For the text-containing cell, return its midpoint in [X, Y] coordinate format. 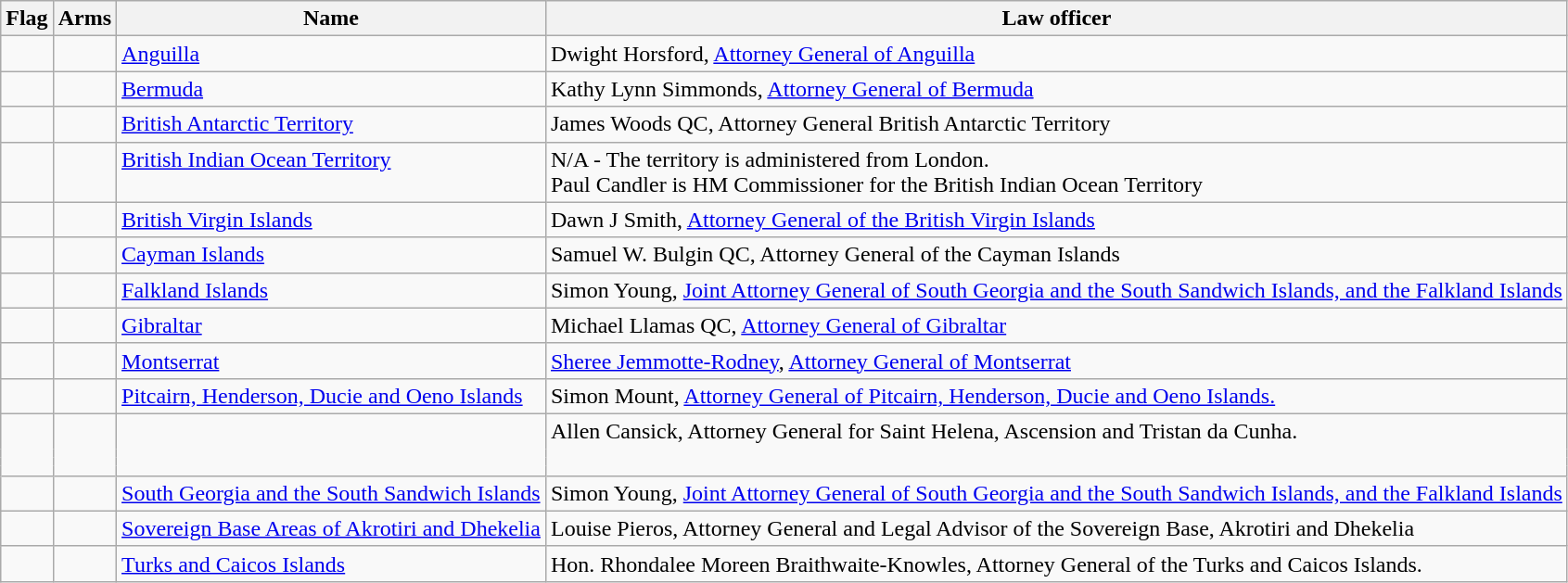
Falkland Islands [332, 290]
Kathy Lynn Simmonds, Attorney General of Bermuda [1056, 89]
James Woods QC, Attorney General British Antarctic Territory [1056, 124]
Law officer [1056, 19]
Cayman Islands [332, 255]
Samuel W. Bulgin QC, Attorney General of the Cayman Islands [1056, 255]
Dwight Horsford, Attorney General of Anguilla [1056, 54]
Sheree Jemmotte-Rodney, Attorney General of Montserrat [1056, 361]
Anguilla [332, 54]
Hon. Rhondalee Moreen Braithwaite-Knowles, Attorney General of the Turks and Caicos Islands. [1056, 564]
South Georgia and the South Sandwich Islands [332, 493]
British Virgin Islands [332, 220]
Turks and Caicos Islands [332, 564]
Simon Mount, Attorney General of Pitcairn, Henderson, Ducie and Oeno Islands. [1056, 396]
Allen Cansick, Attorney General for Saint Helena, Ascension and Tristan da Cunha. [1056, 430]
Louise Pieros, Attorney General and Legal Advisor of the Sovereign Base, Akrotiri and Dhekelia [1056, 528]
Dawn J Smith, Attorney General of the British Virgin Islands [1056, 220]
Gibraltar [332, 325]
Pitcairn, Henderson, Ducie and Oeno Islands [332, 396]
Flag [27, 19]
N/A - The territory is administered from London.Paul Candler is HM Commissioner for the British Indian Ocean Territory [1056, 172]
Michael Llamas QC, Attorney General of Gibraltar [1056, 325]
British Antarctic Territory [332, 124]
Montserrat [332, 361]
British Indian Ocean Territory [332, 172]
Arms [84, 19]
Sovereign Base Areas of Akrotiri and Dhekelia [332, 528]
Name [332, 19]
Bermuda [332, 89]
